From the cell containing the given text, extract its center point as [X, Y] coordinate. 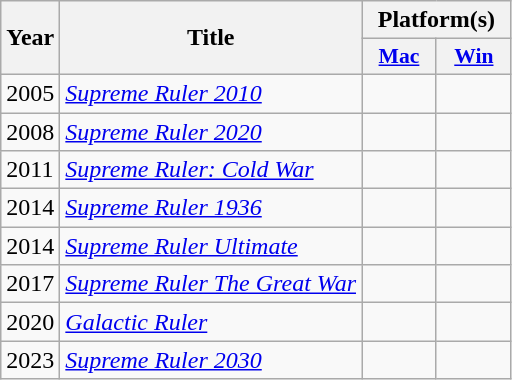
Supreme Ruler Ultimate [211, 246]
Supreme Ruler 2030 [211, 360]
Supreme Ruler The Great War [211, 284]
Win [474, 57]
Supreme Ruler 2020 [211, 131]
Supreme Ruler: Cold War [211, 170]
Supreme Ruler 1936 [211, 208]
2008 [30, 131]
Supreme Ruler 2010 [211, 93]
2011 [30, 170]
Year [30, 38]
2017 [30, 284]
2023 [30, 360]
Platform(s) [437, 20]
Mac [400, 57]
2020 [30, 322]
2005 [30, 93]
Galactic Ruler [211, 322]
Title [211, 38]
